Detect which cell encompasses the target text, then output its (X, Y) center coordinate. 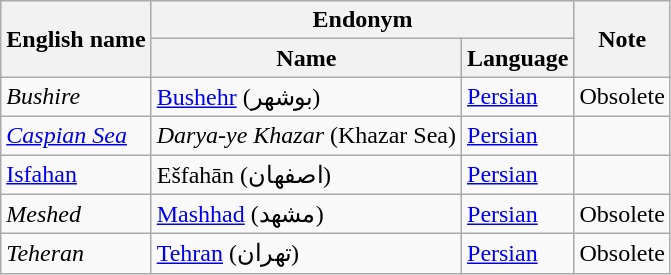
Bushire (76, 97)
Caspian Sea (76, 135)
Note (622, 39)
Bushehr (بوشهر) (306, 97)
Isfahan (76, 174)
Tehran (تهران) (306, 254)
English name (76, 39)
Name (306, 58)
Mashhad (مشهد) (306, 214)
Meshed (76, 214)
Language (518, 58)
Teheran (76, 254)
Ešfahān (اصفهان) (306, 174)
Endonym (362, 20)
Darya-ye Khazar (Khazar Sea) (306, 135)
